Extract the (X, Y) coordinate from the center of the cell holding the provided text.  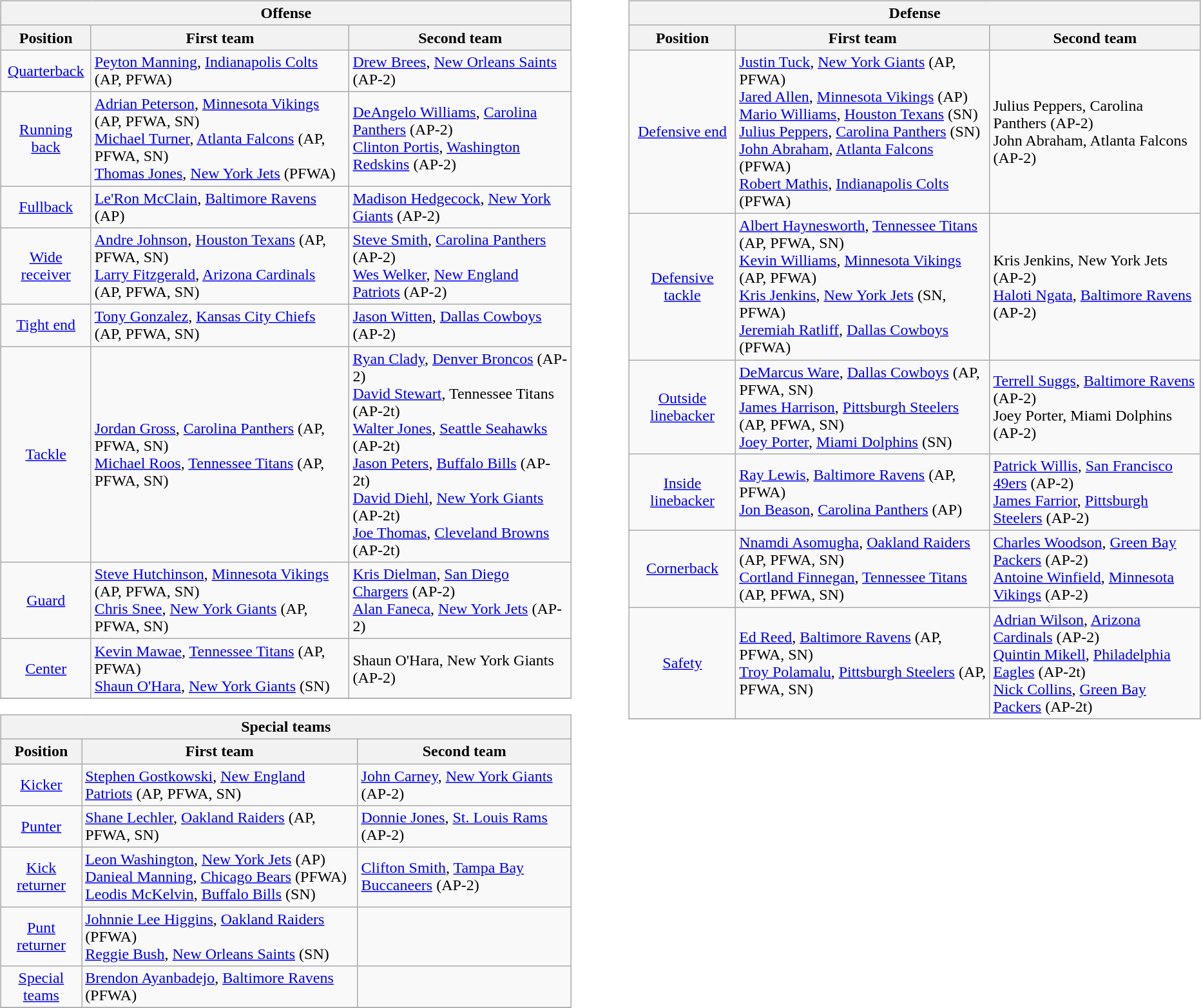
Guard (46, 600)
Defense (914, 13)
Kevin Mawae, Tennessee Titans (AP, PFWA) Shaun O'Hara, New York Giants (SN) (220, 669)
Safety (682, 663)
Nnamdi Asomugha, Oakland Raiders (AP, PFWA, SN) Cortland Finnegan, Tennessee Titans (AP, PFWA, SN) (863, 569)
Jason Witten, Dallas Cowboys (AP-2) (460, 326)
Running back (46, 138)
DeMarcus Ware, Dallas Cowboys (AP, PFWA, SN) James Harrison, Pittsburgh Steelers (AP, PFWA, SN) Joey Porter, Miami Dolphins (SN) (863, 406)
Tackle (46, 455)
Adrian Peterson, Minnesota Vikings (AP, PFWA, SN) Michael Turner, Atlanta Falcons (AP, PFWA, SN)Thomas Jones, New York Jets (PFWA) (220, 138)
Steve Hutchinson, Minnesota Vikings (AP, PFWA, SN)Chris Snee, New York Giants (AP, PFWA, SN) (220, 600)
John Carney, New York Giants (AP-2) (464, 785)
Center (46, 669)
Patrick Willis, San Francisco 49ers (AP-2) James Farrior, Pittsburgh Steelers (AP-2) (1095, 492)
Tony Gonzalez, Kansas City Chiefs (AP, PFWA, SN) (220, 326)
Le'Ron McClain, Baltimore Ravens (AP) (220, 206)
Donnie Jones, St. Louis Rams (AP-2) (464, 827)
DeAngelo Williams, Carolina Panthers (AP-2) Clinton Portis, Washington Redskins (AP-2) (460, 138)
Fullback (46, 206)
Adrian Wilson, Arizona Cardinals (AP-2)Quintin Mikell, Philadelphia Eagles (AP-2t) Nick Collins, Green Bay Packers (AP-2t) (1095, 663)
Quarterback (46, 71)
Peyton Manning, Indianapolis Colts (AP, PFWA) (220, 71)
Steve Smith, Carolina Panthers (AP-2) Wes Welker, New England Patriots (AP-2) (460, 267)
Kick returner (41, 877)
Drew Brees, New Orleans Saints (AP-2) (460, 71)
Defensive tackle (682, 286)
Wide receiver (46, 267)
Outside linebacker (682, 406)
Jordan Gross, Carolina Panthers (AP, PFWA, SN)Michael Roos, Tennessee Titans (AP, PFWA, SN) (220, 455)
Charles Woodson, Green Bay Packers (AP-2) Antoine Winfield, Minnesota Vikings (AP-2) (1095, 569)
Inside linebacker (682, 492)
Clifton Smith, Tampa Bay Buccaneers (AP-2) (464, 877)
Shaun O'Hara, New York Giants (AP-2) (460, 669)
Shane Lechler, Oakland Raiders (AP, PFWA, SN) (220, 827)
Punter (41, 827)
Ray Lewis, Baltimore Ravens (AP, PFWA) Jon Beason, Carolina Panthers (AP) (863, 492)
Madison Hedgecock, New York Giants (AP-2) (460, 206)
Stephen Gostkowski, New England Patriots (AP, PFWA, SN) (220, 785)
Tight end (46, 326)
Punt returner (41, 937)
Julius Peppers, Carolina Panthers (AP-2) John Abraham, Atlanta Falcons (AP-2) (1095, 131)
Brendon Ayanbadejo, Baltimore Ravens (PFWA) (220, 987)
Johnnie Lee Higgins, Oakland Raiders (PFWA) Reggie Bush, New Orleans Saints (SN) (220, 937)
Kris Jenkins, New York Jets (AP-2) Haloti Ngata, Baltimore Ravens (AP-2) (1095, 286)
Kicker (41, 785)
Terrell Suggs, Baltimore Ravens (AP-2) Joey Porter, Miami Dolphins (AP-2) (1095, 406)
Cornerback (682, 569)
Ed Reed, Baltimore Ravens (AP, PFWA, SN) Troy Polamalu, Pittsburgh Steelers (AP, PFWA, SN) (863, 663)
Kris Dielman, San Diego Chargers (AP-2) Alan Faneca, New York Jets (AP-2) (460, 600)
Andre Johnson, Houston Texans (AP, PFWA, SN)Larry Fitzgerald, Arizona Cardinals (AP, PFWA, SN) (220, 267)
Leon Washington, New York Jets (AP) Danieal Manning, Chicago Bears (PFWA) Leodis McKelvin, Buffalo Bills (SN) (220, 877)
Offense (286, 13)
Defensive end (682, 131)
